Provide the [x, y] coordinate of the cell's center where the given text is located.  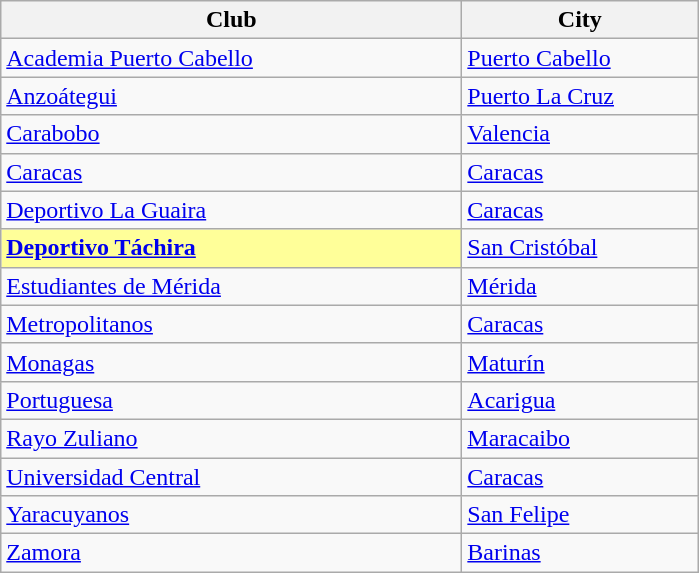
Carabobo [232, 134]
Anzoátegui [232, 96]
Metropolitanos [232, 324]
Monagas [232, 362]
City [580, 20]
Deportivo Táchira [232, 248]
Valencia [580, 134]
San Cristóbal [580, 248]
Zamora [232, 553]
Club [232, 20]
Deportivo La Guaira [232, 210]
Estudiantes de Mérida [232, 286]
Acarigua [580, 400]
Rayo Zuliano [232, 438]
San Felipe [580, 515]
Barinas [580, 553]
Puerto La Cruz [580, 96]
Maracaibo [580, 438]
Yaracuyanos [232, 515]
Universidad Central [232, 477]
Maturín [580, 362]
Mérida [580, 286]
Academia Puerto Cabello [232, 58]
Puerto Cabello [580, 58]
Portuguesa [232, 400]
